Output the [X, Y] coordinate of the center of the cell containing the given text.  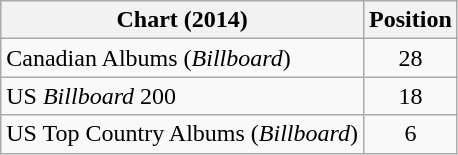
US Billboard 200 [182, 96]
Chart (2014) [182, 20]
18 [411, 96]
6 [411, 134]
28 [411, 58]
Canadian Albums (Billboard) [182, 58]
Position [411, 20]
US Top Country Albums (Billboard) [182, 134]
